Pinpoint the cell where the given text exists, returning its [x, y] midpoint coordinate. 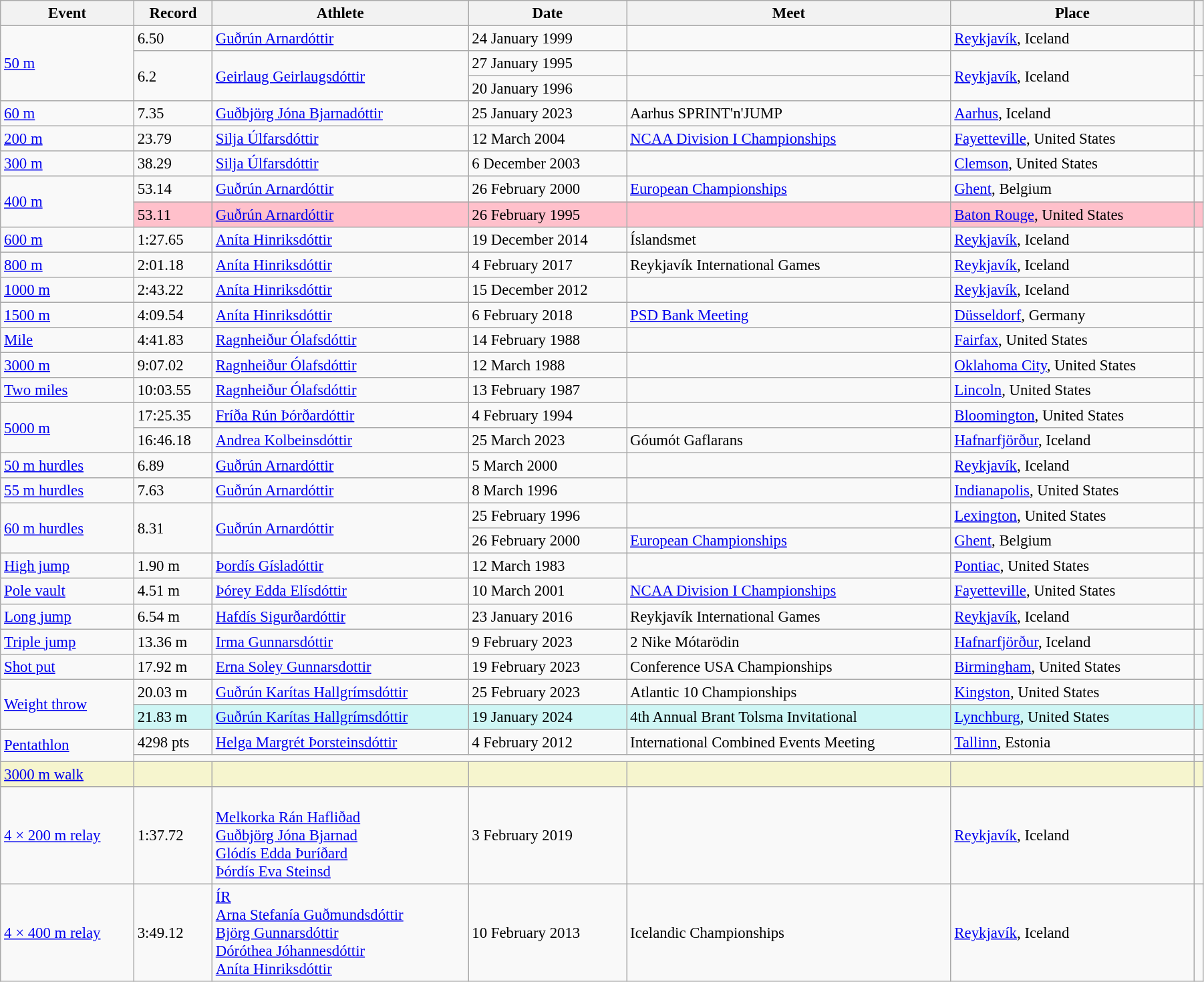
60 m hurdles [67, 528]
Geirlaug Geirlaugsdóttir [339, 76]
1000 m [67, 289]
53.11 [172, 215]
2 Nike Mótarödin [788, 642]
Düsseldorf, Germany [1072, 315]
600 m [67, 239]
Atlantic 10 Championships [788, 692]
5 March 2000 [548, 466]
Oklahoma City, United States [1072, 365]
24 January 1999 [548, 39]
Event [67, 13]
Pentathlon [67, 745]
3000 m [67, 365]
Birmingham, United States [1072, 666]
23 January 2016 [548, 616]
14 February 1988 [548, 340]
Góumót Gaflarans [788, 441]
9:07.02 [172, 365]
19 February 2023 [548, 666]
26 February 1995 [548, 215]
10 February 2013 [548, 933]
27 January 1995 [548, 64]
Fairfax, United States [1072, 340]
10:03.55 [172, 390]
55 m hurdles [67, 491]
2:01.18 [172, 265]
13.36 m [172, 642]
Place [1072, 13]
Weight throw [67, 705]
3:49.12 [172, 933]
23.79 [172, 139]
53.14 [172, 189]
1:37.72 [172, 836]
4:41.83 [172, 340]
12 March 1988 [548, 365]
Aarhus SPRINT'n'JUMP [788, 114]
1.90 m [172, 566]
200 m [67, 139]
4 × 400 m relay [67, 933]
Pontiac, United States [1072, 566]
Irma Gunnarsdóttir [339, 642]
Long jump [67, 616]
7.35 [172, 114]
4:09.54 [172, 315]
15 December 2012 [548, 289]
Fríða Rún Þórðardóttir [339, 415]
25 March 2023 [548, 441]
25 February 1996 [548, 516]
9 February 2023 [548, 642]
Kingston, United States [1072, 692]
Þórey Edda Elísdóttir [339, 592]
Triple jump [67, 642]
4 February 1994 [548, 415]
Erna Soley Gunnarsdottir [339, 666]
Bloomington, United States [1072, 415]
3000 m walk [67, 774]
High jump [67, 566]
Mile [67, 340]
19 December 2014 [548, 239]
ÍRArna Stefanía GuðmundsdóttirBjörg GunnarsdóttirDóróthea JóhannesdóttirAníta Hinriksdóttir [339, 933]
50 m hurdles [67, 466]
25 February 2023 [548, 692]
2:43.22 [172, 289]
5000 m [67, 428]
10 March 2001 [548, 592]
25 January 2023 [548, 114]
6.50 [172, 39]
Two miles [67, 390]
Melkorka Rán HafliðadGuðbjörg Jóna BjarnadGlódís Edda ÞuríðardÞórdís Eva Steinsd [339, 836]
Athlete [339, 13]
4th Annual Brant Tolsma Invitational [788, 717]
Pole vault [67, 592]
Meet [788, 13]
3 February 2019 [548, 836]
12 March 2004 [548, 139]
Lexington, United States [1072, 516]
8 March 1996 [548, 491]
21.83 m [172, 717]
50 m [67, 64]
Aarhus, Iceland [1072, 114]
Icelandic Championships [788, 933]
12 March 1983 [548, 566]
17.92 m [172, 666]
Conference USA Championships [788, 666]
Guðbjörg Jóna Bjarnadóttir [339, 114]
17:25.35 [172, 415]
Lincoln, United States [1072, 390]
Baton Rouge, United States [1072, 215]
4 × 200 m relay [67, 836]
Date [548, 13]
Hafdís Sigurðardóttir [339, 616]
Clemson, United States [1072, 164]
7.63 [172, 491]
4.51 m [172, 592]
6.89 [172, 466]
Þordís Gísladóttir [339, 566]
300 m [67, 164]
Record [172, 13]
Lynchburg, United States [1072, 717]
800 m [67, 265]
16:46.18 [172, 441]
38.29 [172, 164]
60 m [67, 114]
Helga Margrét Þorsteinsdóttir [339, 742]
Indianapolis, United States [1072, 491]
International Combined Events Meeting [788, 742]
Tallinn, Estonia [1072, 742]
6.2 [172, 76]
Íslandsmet [788, 239]
6.54 m [172, 616]
20.03 m [172, 692]
1500 m [67, 315]
8.31 [172, 528]
19 January 2024 [548, 717]
6 February 2018 [548, 315]
13 February 1987 [548, 390]
1:27.65 [172, 239]
20 January 1996 [548, 89]
6 December 2003 [548, 164]
400 m [67, 202]
Andrea Kolbeinsdóttir [339, 441]
PSD Bank Meeting [788, 315]
4 February 2017 [548, 265]
4 February 2012 [548, 742]
Shot put [67, 666]
4298 pts [172, 742]
